From the cell containing the given text, extract its center point as [x, y] coordinate. 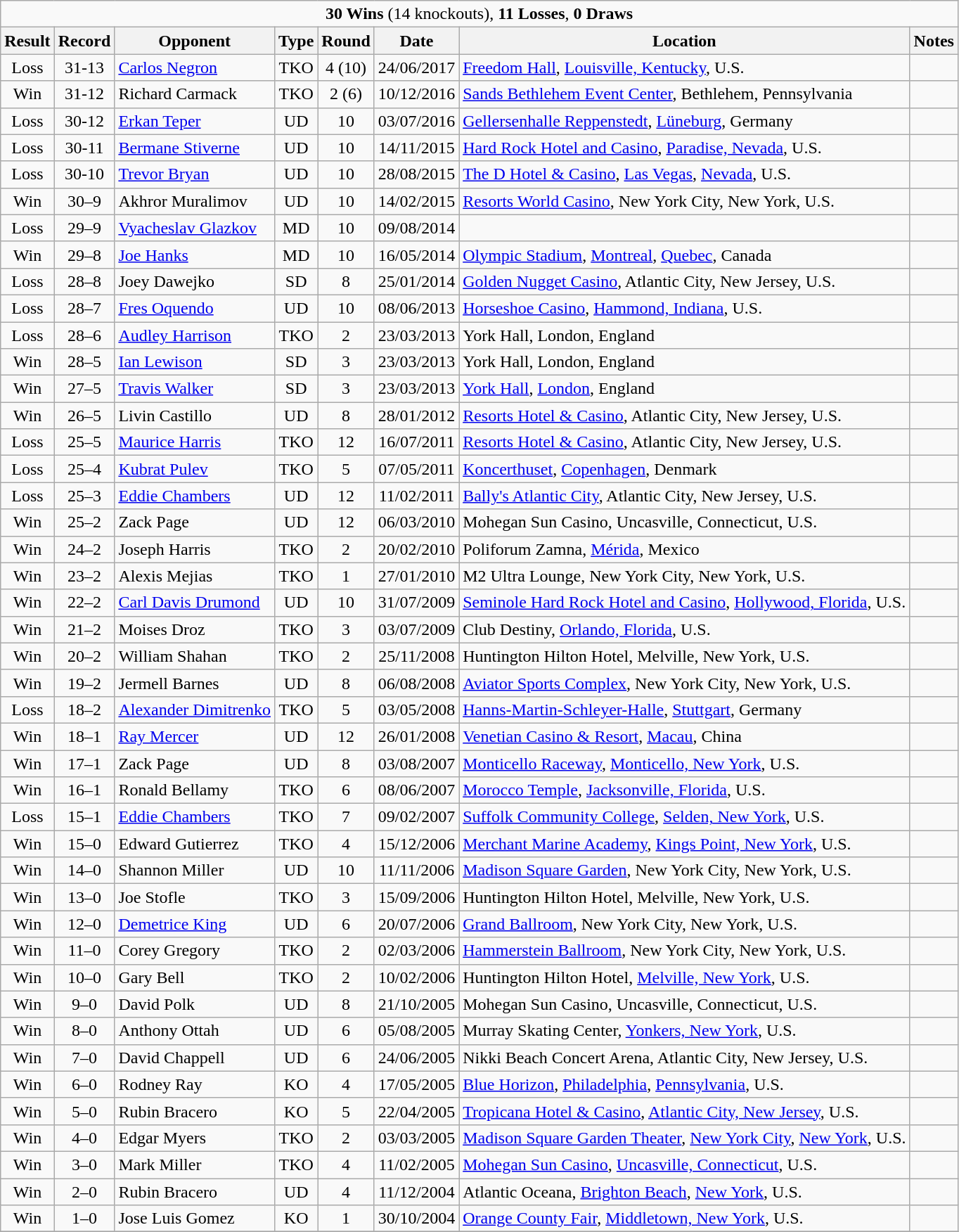
5–0 [84, 1111]
28/08/2015 [416, 174]
Vyacheslav Glazkov [195, 228]
Grand Ballroom, New York City, New York, U.S. [685, 924]
11–0 [84, 951]
Seminole Hard Rock Hotel and Casino, Hollywood, Florida, U.S. [685, 603]
16/07/2011 [416, 442]
Joey Dawejko [195, 281]
Edward Gutierrez [195, 844]
09/02/2007 [416, 817]
16–1 [84, 790]
03/07/2009 [416, 629]
The D Hotel & Casino, Las Vegas, Nevada, U.S. [685, 174]
14/11/2015 [416, 148]
Tropicana Hotel & Casino, Atlantic City, New Jersey, U.S. [685, 1111]
06/08/2008 [416, 683]
11/02/2011 [416, 496]
Joe Stofle [195, 897]
15/09/2006 [416, 897]
Suffolk Community College, Selden, New York, U.S. [685, 817]
Blue Horizon, Philadelphia, Pennsylvania, U.S. [685, 1084]
29–8 [84, 255]
21/10/2005 [416, 1004]
11/12/2004 [416, 1192]
Nikki Beach Concert Arena, Atlantic City, New Jersey, U.S. [685, 1058]
Edgar Myers [195, 1138]
Carl Davis Drumond [195, 603]
7–0 [84, 1058]
10/12/2016 [416, 94]
22/04/2005 [416, 1111]
Hammerstein Ballroom, New York City, New York, U.S. [685, 951]
27/01/2010 [416, 576]
Resorts World Casino, New York City, New York, U.S. [685, 201]
Olympic Stadium, Montreal, Quebec, Canada [685, 255]
Orange County Fair, Middletown, New York, U.S. [685, 1219]
Atlantic Oceana, Brighton Beach, New York, U.S. [685, 1192]
Joe Hanks [195, 255]
30-10 [84, 174]
Golden Nugget Casino, Atlantic City, New Jersey, U.S. [685, 281]
Livin Castillo [195, 416]
Poliforum Zamna, Mérida, Mexico [685, 549]
Trevor Bryan [195, 174]
Alexander Dimitrenko [195, 710]
Bally's Atlantic City, Atlantic City, New Jersey, U.S. [685, 496]
21–2 [84, 629]
Hanns-Martin-Schleyer-Halle, Stuttgart, Germany [685, 710]
30-11 [84, 148]
Record [84, 41]
Murray Skating Center, Yonkers, New York, U.S. [685, 1031]
07/05/2011 [416, 469]
25–2 [84, 522]
02/03/2006 [416, 951]
31-13 [84, 68]
Jermell Barnes [195, 683]
19–2 [84, 683]
Shannon Miller [195, 871]
Monticello Raceway, Monticello, New York, U.S. [685, 763]
Bermane Stiverne [195, 148]
Opponent [195, 41]
10–0 [84, 977]
08/06/2013 [416, 308]
Result [27, 41]
30/10/2004 [416, 1219]
20–2 [84, 656]
Audley Harrison [195, 335]
Date [416, 41]
15–1 [84, 817]
Round [346, 41]
2–0 [84, 1192]
29–9 [84, 228]
23–2 [84, 576]
Moises Droz [195, 629]
Club Destiny, Orlando, Florida, U.S. [685, 629]
Madison Square Garden Theater, New York City, New York, U.S. [685, 1138]
03/08/2007 [416, 763]
11/11/2006 [416, 871]
Demetrice King [195, 924]
Freedom Hall, Louisville, Kentucky, U.S. [685, 68]
18–2 [84, 710]
24/06/2005 [416, 1058]
28–6 [84, 335]
William Shahan [195, 656]
17/05/2005 [416, 1084]
7 [346, 817]
18–1 [84, 736]
Richard Carmack [195, 94]
28–7 [84, 308]
Joseph Harris [195, 549]
Ronald Bellamy [195, 790]
Horseshoe Casino, Hammond, Indiana, U.S. [685, 308]
4 (10) [346, 68]
25/01/2014 [416, 281]
03/03/2005 [416, 1138]
Morocco Temple, Jacksonville, Florida, U.S. [685, 790]
26–5 [84, 416]
Type [297, 41]
05/08/2005 [416, 1031]
3–0 [84, 1164]
Ian Lewison [195, 362]
15–0 [84, 844]
David Chappell [195, 1058]
28–5 [84, 362]
30–9 [84, 201]
Erkan Teper [195, 121]
31-12 [84, 94]
Carlos Negron [195, 68]
10/02/2006 [416, 977]
24–2 [84, 549]
11/02/2005 [416, 1164]
16/05/2014 [416, 255]
M2 Ultra Lounge, New York City, New York, U.S. [685, 576]
Jose Luis Gomez [195, 1219]
Notes [934, 41]
9–0 [84, 1004]
Fres Oquendo [195, 308]
31/07/2009 [416, 603]
25/11/2008 [416, 656]
20/07/2006 [416, 924]
22–2 [84, 603]
Koncerthuset, Copenhagen, Denmark [685, 469]
28/01/2012 [416, 416]
Corey Gregory [195, 951]
14/02/2015 [416, 201]
Anthony Ottah [195, 1031]
27–5 [84, 389]
20/02/2010 [416, 549]
Aviator Sports Complex, New York City, New York, U.S. [685, 683]
Mark Miller [195, 1164]
Hard Rock Hotel and Casino, Paradise, Nevada, U.S. [685, 148]
09/08/2014 [416, 228]
Merchant Marine Academy, Kings Point, New York, U.S. [685, 844]
Kubrat Pulev [195, 469]
25–5 [84, 442]
Maurice Harris [195, 442]
David Polk [195, 1004]
24/06/2017 [416, 68]
03/05/2008 [416, 710]
2 (6) [346, 94]
Sands Bethlehem Event Center, Bethlehem, Pennsylvania [685, 94]
8–0 [84, 1031]
Alexis Mejias [195, 576]
26/01/2008 [416, 736]
Venetian Casino & Resort, Macau, China [685, 736]
Madison Square Garden, New York City, New York, U.S. [685, 871]
6–0 [84, 1084]
28–8 [84, 281]
30 Wins (14 knockouts), 11 Losses, 0 Draws [479, 14]
1–0 [84, 1219]
Location [685, 41]
08/06/2007 [416, 790]
Akhror Muralimov [195, 201]
15/12/2006 [416, 844]
Gary Bell [195, 977]
Gellersenhalle Reppenstedt, Lüneburg, Germany [685, 121]
03/07/2016 [416, 121]
17–1 [84, 763]
13–0 [84, 897]
25–3 [84, 496]
Ray Mercer [195, 736]
30-12 [84, 121]
12–0 [84, 924]
Rodney Ray [195, 1084]
Travis Walker [195, 389]
25–4 [84, 469]
06/03/2010 [416, 522]
14–0 [84, 871]
4–0 [84, 1138]
